For the text-containing cell, return its midpoint in [X, Y] coordinate format. 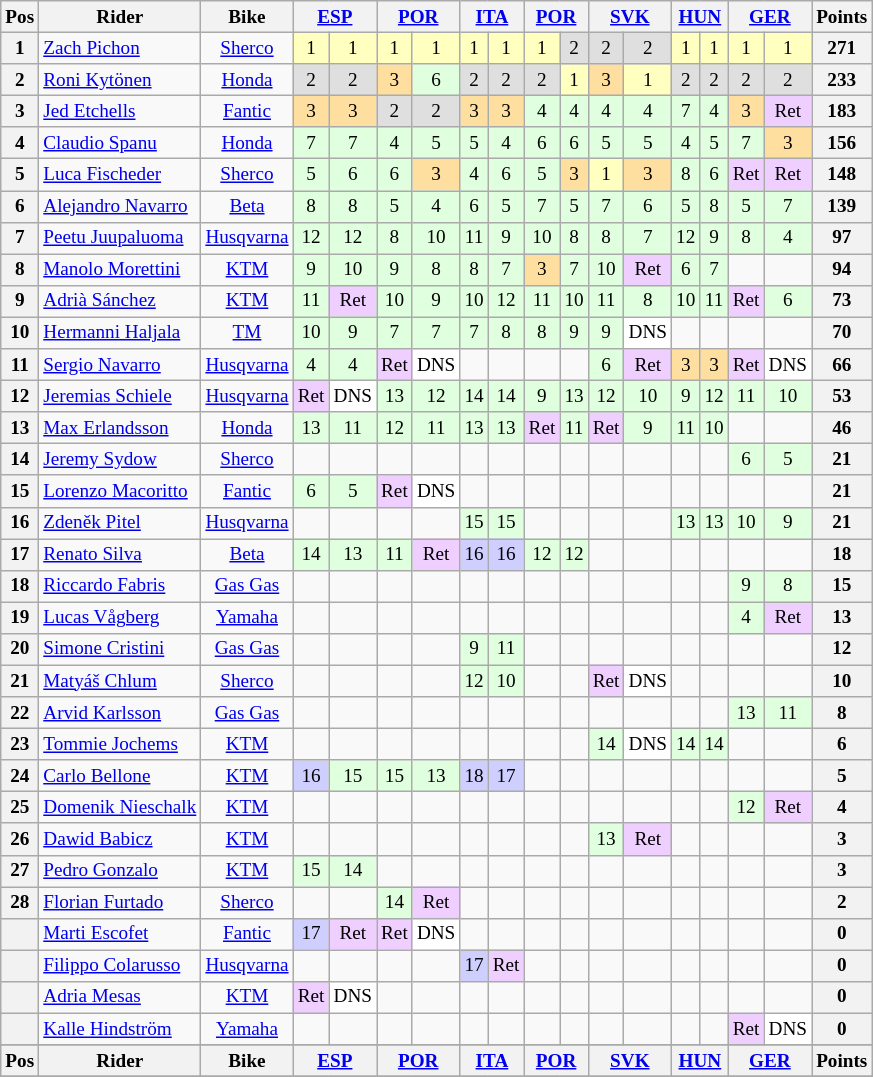
Claudio Spanu [120, 143]
Peetu Juupaluoma [120, 238]
70 [842, 333]
26 [20, 839]
Jed Etchells [120, 111]
Jeremias Schiele [120, 396]
Max Erlandsson [120, 428]
Renato Silva [120, 554]
Hermanni Haljala [120, 333]
Zach Pichon [120, 48]
139 [842, 206]
20 [20, 649]
46 [842, 428]
24 [20, 776]
97 [842, 238]
Tommie Jochems [120, 744]
148 [842, 175]
Domenik Nieschalk [120, 808]
271 [842, 48]
Zdeněk Pitel [120, 523]
Manolo Morettini [120, 270]
Arvid Karlsson [120, 713]
Simone Cristini [120, 649]
66 [842, 365]
Lorenzo Macoritto [120, 491]
Filippo Colarusso [120, 966]
Matyáš Chlum [120, 681]
25 [20, 808]
Riccardo Fabris [120, 586]
23 [20, 744]
53 [842, 396]
Luca Fischeder [120, 175]
Florian Furtado [120, 902]
156 [842, 143]
Dawid Babicz [120, 839]
Marti Escofet [120, 934]
Jeremy Sydow [120, 460]
28 [20, 902]
22 [20, 713]
73 [842, 301]
27 [20, 871]
233 [842, 80]
Pedro Gonzalo [120, 871]
TM [247, 333]
Sergio Navarro [120, 365]
Roni Kytönen [120, 80]
Adrià Sánchez [120, 301]
94 [842, 270]
Alejandro Navarro [120, 206]
Lucas Vågberg [120, 618]
Adria Mesas [120, 997]
Kalle Hindström [120, 1029]
183 [842, 111]
Carlo Bellone [120, 776]
19 [20, 618]
